Scan for the cell matching the given text and deliver its [x, y] coordinate at center. 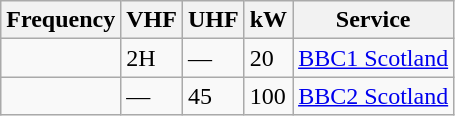
20 [268, 58]
45 [213, 96]
100 [268, 96]
2H [152, 58]
VHF [152, 20]
UHF [213, 20]
Frequency [61, 20]
Service [374, 20]
BBC1 Scotland [374, 58]
kW [268, 20]
BBC2 Scotland [374, 96]
